Pinpoint the cell where the given text exists, returning its (x, y) midpoint coordinate. 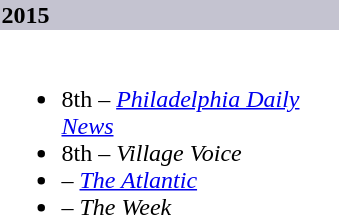
2015 (170, 15)
